Provide the (X, Y) coordinate of the cell's center where the given text is located.  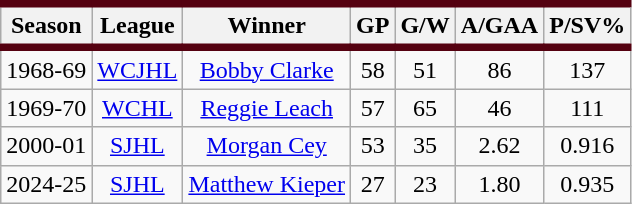
137 (588, 68)
Matthew Kieper (267, 184)
GP (373, 26)
Bobby Clarke (267, 68)
1968-69 (46, 68)
Reggie Leach (267, 108)
65 (425, 108)
0.935 (588, 184)
WCHL (138, 108)
League (138, 26)
2024-25 (46, 184)
51 (425, 68)
P/SV% (588, 26)
WCJHL (138, 68)
Winner (267, 26)
111 (588, 108)
86 (499, 68)
G/W (425, 26)
35 (425, 146)
2000-01 (46, 146)
53 (373, 146)
0.916 (588, 146)
46 (499, 108)
A/GAA (499, 26)
58 (373, 68)
1.80 (499, 184)
2.62 (499, 146)
23 (425, 184)
Season (46, 26)
57 (373, 108)
1969-70 (46, 108)
Morgan Cey (267, 146)
27 (373, 184)
